Capture the cell that displays the provided text and extract its (x, y) central coordinate. 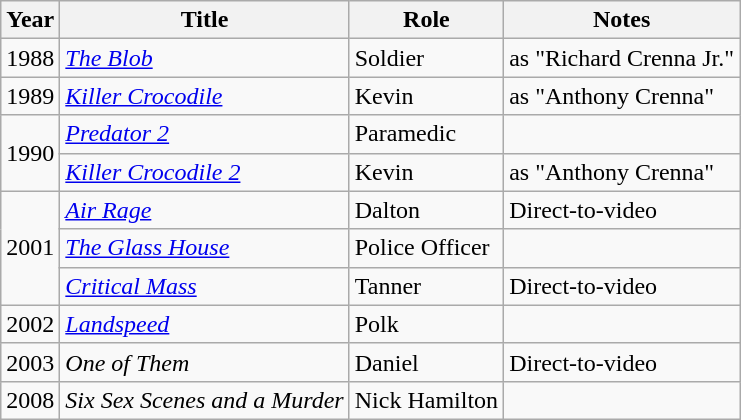
Notes (622, 20)
Police Officer (426, 248)
Killer Crocodile 2 (204, 172)
The Glass House (204, 248)
Air Rage (204, 210)
Title (204, 20)
Dalton (426, 210)
Six Sex Scenes and a Murder (204, 400)
1988 (30, 58)
Polk (426, 324)
One of Them (204, 362)
as "Richard Crenna Jr." (622, 58)
2008 (30, 400)
Year (30, 20)
Critical Mass (204, 286)
2003 (30, 362)
Tanner (426, 286)
Killer Crocodile (204, 96)
2001 (30, 248)
Daniel (426, 362)
Role (426, 20)
1990 (30, 153)
1989 (30, 96)
Nick Hamilton (426, 400)
Landspeed (204, 324)
Predator 2 (204, 134)
Paramedic (426, 134)
The Blob (204, 58)
Soldier (426, 58)
2002 (30, 324)
